Scan for the cell matching the given text and deliver its (X, Y) coordinate at center. 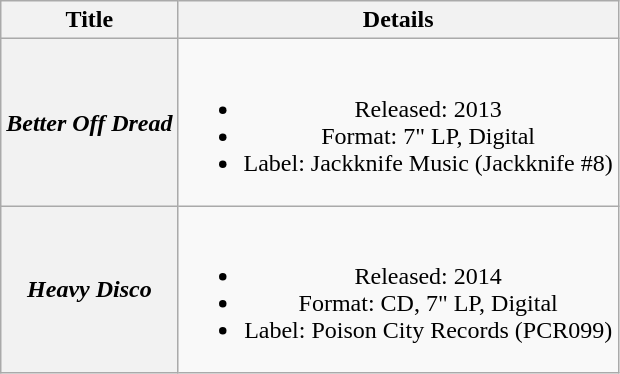
Details (398, 20)
Better Off Dread (90, 122)
Released: 2013Format: 7" LP, DigitalLabel: Jackknife Music (Jackknife #8) (398, 122)
Title (90, 20)
Released: 2014Format: CD, 7" LP, DigitalLabel: Poison City Records (PCR099) (398, 290)
Heavy Disco (90, 290)
